Identify which cell holds the provided text, then report its (X, Y) central coordinate. 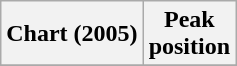
Chart (2005) (72, 34)
Peakposition (189, 34)
